Output the [x, y] coordinate of the center of the cell containing the given text.  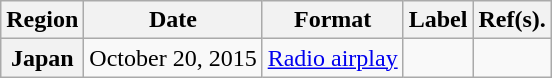
Radio airplay [332, 58]
Region [42, 20]
Label [438, 20]
Japan [42, 58]
Format [332, 20]
Ref(s). [512, 20]
October 20, 2015 [173, 58]
Date [173, 20]
